Detect which cell encompasses the target text, then output its (X, Y) center coordinate. 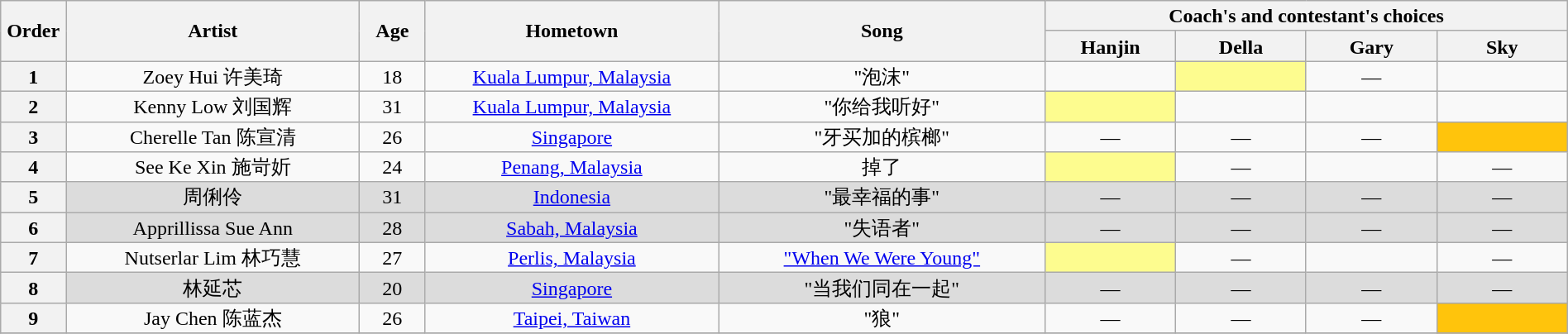
28 (392, 228)
Apprillissa Sue Ann (213, 228)
4 (33, 167)
Order (33, 31)
See Ke Xin 施岢妡 (213, 167)
Artist (213, 31)
Coach's and contestant's choices (1307, 17)
7 (33, 258)
"狼" (882, 317)
Age (392, 31)
Sabah, Malaysia (572, 228)
Jay Chen 陈蓝杰 (213, 317)
"最幸福的事" (882, 197)
掉了 (882, 167)
Nutserlar Lim 林巧慧 (213, 258)
Kenny Low 刘国辉 (213, 106)
27 (392, 258)
Sky (1502, 46)
"牙买加的槟榔" (882, 137)
Hometown (572, 31)
Penang, Malaysia (572, 167)
24 (392, 167)
1 (33, 76)
"失语者" (882, 228)
5 (33, 197)
6 (33, 228)
2 (33, 106)
"泡沫" (882, 76)
Zoey Hui 许美琦 (213, 76)
Song (882, 31)
"当我们同在一起" (882, 288)
周俐伶 (213, 197)
林延芯 (213, 288)
8 (33, 288)
Hanjin (1111, 46)
9 (33, 317)
Taipei, Taiwan (572, 317)
Cherelle Tan 陈宣清 (213, 137)
Gary (1371, 46)
"你给我听好" (882, 106)
3 (33, 137)
"When We Were Young" (882, 258)
18 (392, 76)
Perlis, Malaysia (572, 258)
Indonesia (572, 197)
20 (392, 288)
Della (1241, 46)
